Output the [x, y] coordinate of the center of the cell containing the given text.  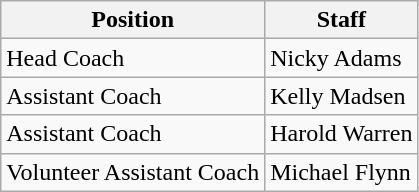
Kelly Madsen [342, 96]
Position [133, 20]
Staff [342, 20]
Michael Flynn [342, 172]
Harold Warren [342, 134]
Volunteer Assistant Coach [133, 172]
Nicky Adams [342, 58]
Head Coach [133, 58]
